Find where the given text appears and provide that cell's center as [x, y] coordinate. 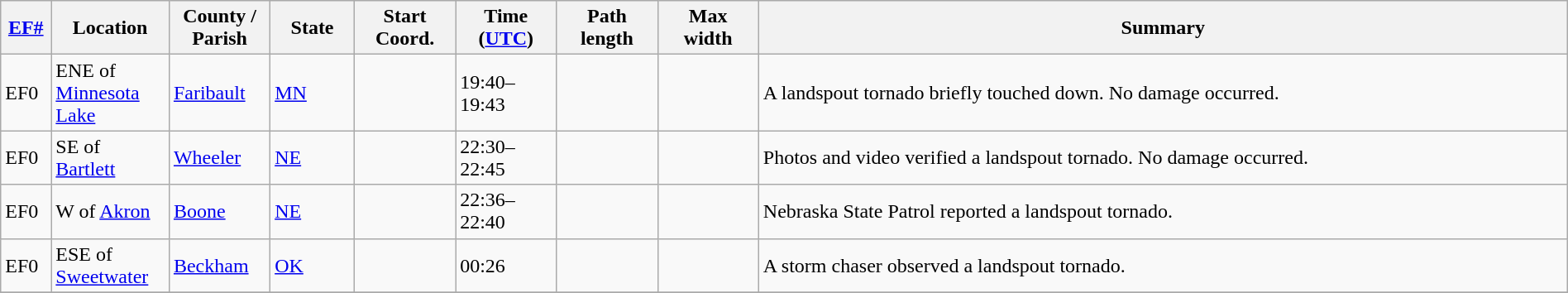
State [313, 28]
Faribault [219, 93]
ESE of Sweetwater [111, 265]
Time (UTC) [506, 28]
Boone [219, 212]
Beckham [219, 265]
A landspout tornado briefly touched down. No damage occurred. [1163, 93]
22:30–22:45 [506, 157]
Nebraska State Patrol reported a landspout tornado. [1163, 212]
Location [111, 28]
Photos and video verified a landspout tornado. No damage occurred. [1163, 157]
Path length [607, 28]
W of Akron [111, 212]
A storm chaser observed a landspout tornado. [1163, 265]
County / Parish [219, 28]
Max width [708, 28]
19:40–19:43 [506, 93]
ENE of Minnesota Lake [111, 93]
EF# [26, 28]
22:36–22:40 [506, 212]
OK [313, 265]
00:26 [506, 265]
Start Coord. [404, 28]
Wheeler [219, 157]
SE of Bartlett [111, 157]
MN [313, 93]
Summary [1163, 28]
